Provide the [x, y] coordinate of the cell's center where the given text is located.  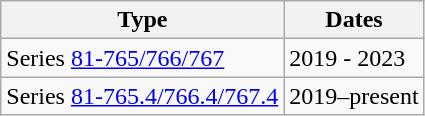
Dates [354, 20]
Series 81-765.4/766.4/767.4 [142, 96]
2019 - 2023 [354, 58]
Series 81-765/766/767 [142, 58]
2019–present [354, 96]
Type [142, 20]
